Return [x, y] of the center of cell containing provided text 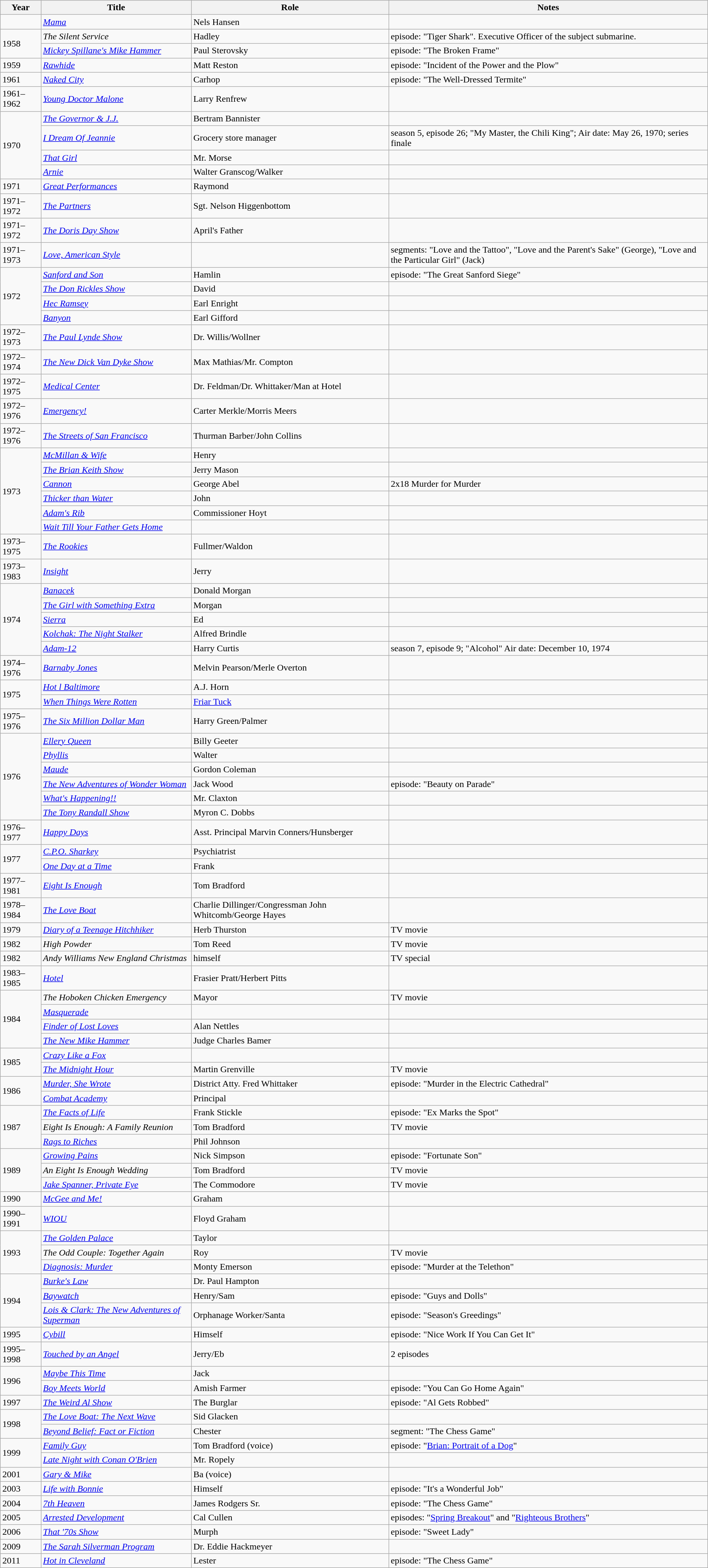
1975 [21, 694]
episode: "You Can Go Home Again" [548, 1388]
McGee and Me! [116, 1199]
Carter Merkle/Morris Meers [290, 411]
1984 [21, 1019]
Donald Morgan [290, 591]
Eight Is Enough [116, 886]
The Weird Al Show [116, 1402]
Henry/Sam [290, 1295]
Herb Thurston [290, 930]
Touched by an Angel [116, 1354]
Sanford and Son [116, 275]
Emergency! [116, 411]
Larry Renfrew [290, 99]
Martin Grenville [290, 1070]
John [290, 498]
Earl Gifford [290, 318]
The Brian Keith Show [116, 469]
1972–1973 [21, 337]
1994 [21, 1300]
episode: "Nice Work If You Can Get It" [548, 1335]
Phil Johnson [290, 1141]
Finder of Lost Loves [116, 1026]
Banacek [116, 591]
1990 [21, 1199]
The Tony Randall Show [116, 813]
Thurman Barber/John Collins [290, 436]
The Governor & J.J. [116, 118]
The Streets of San Francisco [116, 436]
The Burglar [290, 1402]
George Abel [290, 484]
Naked City [116, 79]
Floyd Graham [290, 1219]
himself [290, 958]
Alan Nettles [290, 1026]
Eight Is Enough: A Family Reunion [116, 1127]
Murder, She Wrote [116, 1084]
Walter Granscog/Walker [290, 172]
1961 [21, 79]
Melvin Pearson/Merle Overton [290, 668]
1972–1974 [21, 362]
Growing Pains [116, 1156]
episode: "The Great Sanford Siege" [548, 275]
segment: "The Chess Game" [548, 1431]
1989 [21, 1170]
1971 [21, 186]
1998 [21, 1424]
episode: "The Broken Frame" [548, 51]
Jack [290, 1374]
2x18 Murder for Murder [548, 484]
Hadley [290, 36]
Dr. Paul Hampton [290, 1281]
Adam's Rib [116, 512]
Jake Spanner, Private Eye [116, 1185]
Young Doctor Malone [116, 99]
1959 [21, 65]
Dr. Willis/Wollner [290, 337]
That Girl [116, 157]
episode: "Incident of the Power and the Plow" [548, 65]
1995 [21, 1335]
Cannon [116, 484]
The Sarah Silverman Program [116, 1546]
Beyond Belief: Fact or Fiction [116, 1431]
Jerry Mason [290, 469]
Maybe This Time [116, 1374]
Crazy Like a Fox [116, 1055]
The Girl with Something Extra [116, 605]
Late Night with Conan O'Brien [116, 1460]
Medical Center [116, 387]
1987 [21, 1127]
7th Heaven [116, 1503]
Family Guy [116, 1445]
Nick Simpson [290, 1156]
Billy Geeter [290, 741]
1978–1984 [21, 910]
Sgt. Nelson Higgenbottom [290, 206]
Kolchak: The Night Stalker [116, 634]
I Dream Of Jeannie [116, 138]
The Odd Couple: Together Again [116, 1252]
Paul Sterovsky [290, 51]
Ba (voice) [290, 1474]
An Eight Is Enough Wedding [116, 1170]
episode: "Murder in the Electric Cathedral" [548, 1084]
1999 [21, 1453]
The Love Boat [116, 910]
When Things Were Rotten [116, 702]
Amish Farmer [290, 1388]
2001 [21, 1474]
1997 [21, 1402]
Mayor [290, 997]
Mama [116, 22]
Phyllis [116, 755]
1972 [21, 296]
Ellery Queen [116, 741]
James Rodgers Sr. [290, 1503]
1973–1983 [21, 571]
Dr. Eddie Hackmeyer [290, 1546]
Cal Cullen [290, 1517]
episode: "Tiger Shark". Executive Officer of the subject submarine. [548, 36]
Gordon Coleman [290, 769]
The Rookies [116, 547]
1985 [21, 1062]
C.P.O. Sharkey [116, 852]
episode: "It's a Wonderful Job" [548, 1489]
Hot in Cleveland [116, 1561]
1971–1973 [21, 255]
High Powder [116, 944]
Max Mathias/Mr. Compton [290, 362]
April's Father [290, 231]
Great Performances [116, 186]
Maude [116, 769]
Mr. Claxton [290, 798]
Adam-12 [116, 648]
1958 [21, 43]
Burke's Law [116, 1281]
Banyon [116, 318]
Psychiatrist [290, 852]
Dr. Feldman/Dr. Whittaker/Man at Hotel [290, 387]
Myron C. Dobbs [290, 813]
Walter [290, 755]
The Golden Palace [116, 1238]
1970 [21, 145]
Jerry [290, 571]
episode: "The Well-Dressed Termite" [548, 79]
Chester [290, 1431]
Fullmer/Waldon [290, 547]
episode: "Ex Marks the Spot" [548, 1113]
The New Mike Hammer [116, 1040]
episode: "Season's Greedings" [548, 1315]
Alfred Brindle [290, 634]
Nels Hansen [290, 22]
episode: "Al Gets Robbed" [548, 1402]
The Commodore [290, 1185]
Arrested Development [116, 1517]
Barnaby Jones [116, 668]
episode: "Guys and Dolls" [548, 1295]
Monty Emerson [290, 1267]
Role [290, 8]
episode: "Beauty on Parade" [548, 784]
Gary & Mike [116, 1474]
Carhop [290, 79]
The Hoboken Chicken Emergency [116, 997]
2005 [21, 1517]
Diagnosis: Murder [116, 1267]
Mr. Ropely [290, 1460]
2009 [21, 1546]
Charlie Dillinger/Congressman John Whitcomb/George Hayes [290, 910]
Harry Green/Palmer [290, 721]
1973 [21, 491]
Masquerade [116, 1012]
Cybill [116, 1335]
Andy Williams New England Christmas [116, 958]
1974–1976 [21, 668]
Lois & Clark: The New Adventures of Superman [116, 1315]
Mickey Spillane's Mike Hammer [116, 51]
1973–1975 [21, 547]
Hot l Baltimore [116, 687]
McMillan & Wife [116, 455]
The Facts of Life [116, 1113]
Hec Ramsey [116, 303]
Lester [290, 1561]
Notes [548, 8]
episode: "Brian: Portrait of a Dog" [548, 1445]
Rawhide [116, 65]
TV special [548, 958]
Harry Curtis [290, 648]
2003 [21, 1489]
Year [21, 8]
Hotel [116, 978]
Frasier Pratt/Herbert Pitts [290, 978]
Wait Till Your Father Gets Home [116, 527]
1972–1975 [21, 387]
Arnie [116, 172]
1995–1998 [21, 1354]
episode: "Fortunate Son" [548, 1156]
Love, American Style [116, 255]
1977 [21, 859]
David [290, 289]
Sid Glacken [290, 1417]
Combat Academy [116, 1098]
Friar Tuck [290, 702]
Title [116, 8]
Frank Stickle [290, 1113]
A.J. Horn [290, 687]
Frank [290, 866]
Boy Meets World [116, 1388]
Ed [290, 619]
1983–1985 [21, 978]
Diary of a Teenage Hitchhiker [116, 930]
1979 [21, 930]
1993 [21, 1252]
1977–1981 [21, 886]
Insight [116, 571]
season 7, episode 9; "Alcohol" Air date: December 10, 1974 [548, 648]
Murph [290, 1532]
Happy Days [116, 832]
1975–1976 [21, 721]
2006 [21, 1532]
Henry [290, 455]
Jack Wood [290, 784]
The Partners [116, 206]
The Love Boat: The Next Wave [116, 1417]
2 episodes [548, 1354]
The New Dick Van Dyke Show [116, 362]
The Paul Lynde Show [116, 337]
Graham [290, 1199]
Mr. Morse [290, 157]
One Day at a Time [116, 866]
Jerry/Eb [290, 1354]
2011 [21, 1561]
1961–1962 [21, 99]
1976 [21, 776]
The Doris Day Show [116, 231]
2004 [21, 1503]
What's Happening!! [116, 798]
The Don Rickles Show [116, 289]
episode: "Murder at the Telethon" [548, 1267]
Hamlin [290, 275]
District Atty. Fred Whittaker [290, 1084]
1990–1991 [21, 1219]
Grocery store manager [290, 138]
Tom Reed [290, 944]
episode: "Sweet Lady" [548, 1532]
Orphanage Worker/Santa [290, 1315]
Raymond [290, 186]
Baywatch [116, 1295]
WIOU [116, 1219]
Sierra [116, 619]
Rags to Riches [116, 1141]
Roy [290, 1252]
episodes: "Spring Breakout" and "Righteous Brothers" [548, 1517]
1976–1977 [21, 832]
The Midnight Hour [116, 1070]
The Silent Service [116, 36]
Bertram Bannister [290, 118]
Asst. Principal Marvin Conners/Hunsberger [290, 832]
segments: "Love and the Tattoo", "Love and the Parent's Sake" (George), "Love and the Particular Girl" (Jack) [548, 255]
1986 [21, 1091]
Commissioner Hoyt [290, 512]
Earl Enright [290, 303]
Tom Bradford (voice) [290, 1445]
The Six Million Dollar Man [116, 721]
Principal [290, 1098]
Judge Charles Bamer [290, 1040]
That '70s Show [116, 1532]
Thicker than Water [116, 498]
Matt Reston [290, 65]
Taylor [290, 1238]
1974 [21, 619]
Morgan [290, 605]
1996 [21, 1381]
The New Adventures of Wonder Woman [116, 784]
Life with Bonnie [116, 1489]
season 5, episode 26; "My Master, the Chili King"; Air date: May 26, 1970; series finale [548, 138]
